Pinpoint the cell where the given text exists, returning its (x, y) midpoint coordinate. 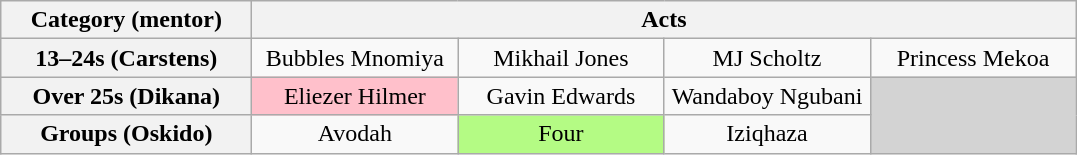
Iziqhaza (767, 134)
13–24s (Carstens) (126, 58)
Category (mentor) (126, 20)
Bubbles Mnomiya (355, 58)
Avodah (355, 134)
Eliezer Hilmer (355, 96)
Wandaboy Ngubani (767, 96)
Four (561, 134)
Groups (Oskido) (126, 134)
Gavin Edwards (561, 96)
Princess Mekoa (973, 58)
Over 25s (Dikana) (126, 96)
Acts (664, 20)
Mikhail Jones (561, 58)
MJ Scholtz (767, 58)
